Scan for the cell matching the given text and deliver its [X, Y] coordinate at center. 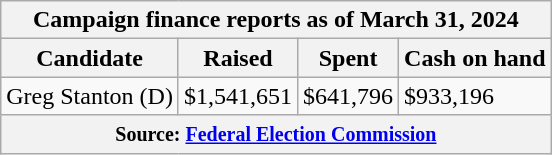
Raised [238, 58]
Cash on hand [475, 58]
Candidate [90, 58]
Greg Stanton (D) [90, 96]
Source: Federal Election Commission [276, 134]
$641,796 [348, 96]
Campaign finance reports as of March 31, 2024 [276, 20]
$933,196 [475, 96]
Spent [348, 58]
$1,541,651 [238, 96]
